Return [X, Y] of the center of cell containing provided text 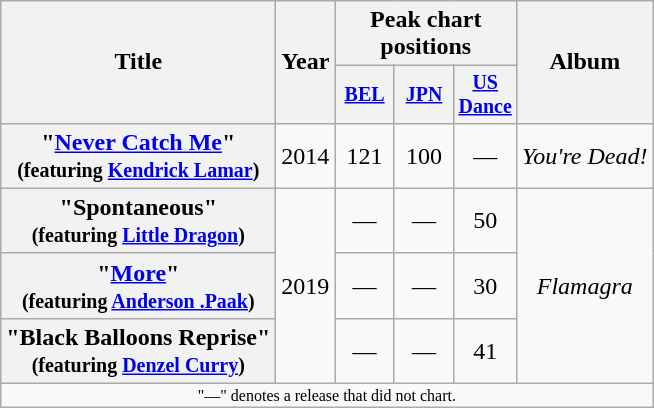
US Dance [486, 94]
30 [486, 286]
Flamagra [585, 286]
2014 [306, 156]
JPN [424, 94]
BEL [364, 94]
121 [364, 156]
"Never Catch Me" (featuring Kendrick Lamar) [138, 156]
"Black Balloons Reprise"(featuring Denzel Curry) [138, 350]
2019 [306, 286]
"—" denotes a release that did not chart. [327, 396]
"More" (featuring Anderson .Paak) [138, 286]
50 [486, 220]
Year [306, 62]
41 [486, 350]
You're Dead! [585, 156]
100 [424, 156]
Title [138, 62]
Peak chart positions [426, 34]
Album [585, 62]
"Spontaneous" (featuring Little Dragon) [138, 220]
